Scan for the cell matching the given text and deliver its [x, y] coordinate at center. 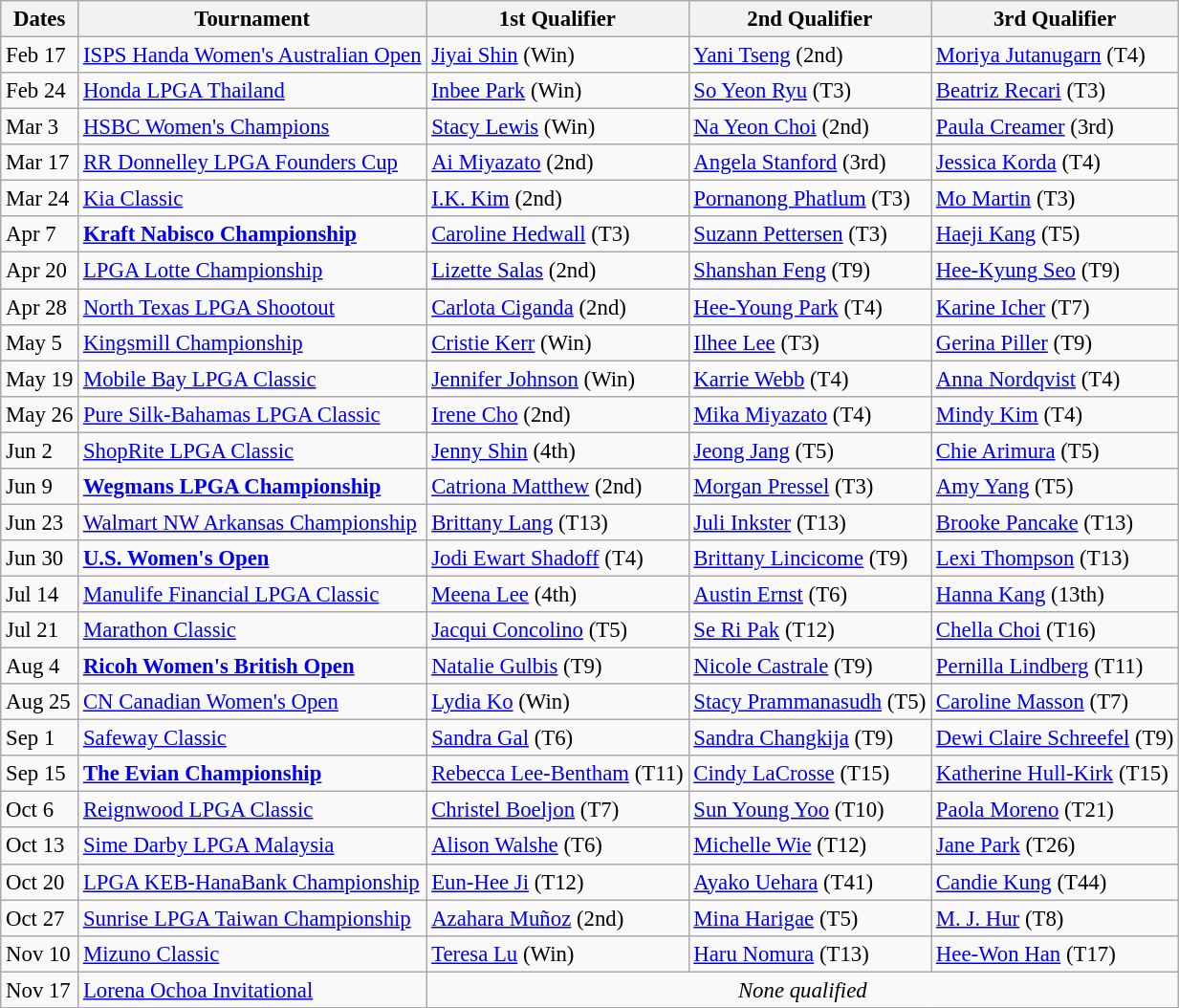
Mar 17 [40, 163]
Lorena Ochoa Invitational [252, 990]
Honda LPGA Thailand [252, 91]
Brooke Pancake (T13) [1056, 522]
Shanshan Feng (T9) [810, 271]
The Evian Championship [252, 774]
Hee-Won Han (T17) [1056, 953]
Sep 15 [40, 774]
Jennifer Johnson (Win) [557, 379]
Carlota Ciganda (2nd) [557, 307]
Lizette Salas (2nd) [557, 271]
Mika Miyazato (T4) [810, 414]
1st Qualifier [557, 19]
Feb 17 [40, 55]
Gerina Piller (T9) [1056, 342]
RR Donnelley LPGA Founders Cup [252, 163]
Azahara Muñoz (2nd) [557, 918]
Pure Silk-Bahamas LPGA Classic [252, 414]
Kraft Nabisco Championship [252, 234]
Mo Martin (T3) [1056, 199]
Dewi Claire Schreefel (T9) [1056, 738]
M. J. Hur (T8) [1056, 918]
Jodi Ewart Shadoff (T4) [557, 559]
Jiyai Shin (Win) [557, 55]
Caroline Hedwall (T3) [557, 234]
Wegmans LPGA Championship [252, 487]
Kia Classic [252, 199]
Mar 24 [40, 199]
Anna Nordqvist (T4) [1056, 379]
Meena Lee (4th) [557, 594]
Mina Harigae (T5) [810, 918]
Haeji Kang (T5) [1056, 234]
Paola Moreno (T21) [1056, 810]
ISPS Handa Women's Australian Open [252, 55]
Hanna Kang (13th) [1056, 594]
Nicole Castrale (T9) [810, 667]
Ricoh Women's British Open [252, 667]
Sunrise LPGA Taiwan Championship [252, 918]
LPGA KEB-HanaBank Championship [252, 882]
Jun 9 [40, 487]
Jessica Korda (T4) [1056, 163]
Oct 6 [40, 810]
Nov 17 [40, 990]
North Texas LPGA Shootout [252, 307]
Jacqui Concolino (T5) [557, 630]
Apr 20 [40, 271]
Jeong Jang (T5) [810, 450]
Sun Young Yoo (T10) [810, 810]
Oct 13 [40, 846]
Reignwood LPGA Classic [252, 810]
Chella Choi (T16) [1056, 630]
Ayako Uehara (T41) [810, 882]
Feb 24 [40, 91]
Brittany Lang (T13) [557, 522]
Tournament [252, 19]
Angela Stanford (3rd) [810, 163]
Mar 3 [40, 127]
Haru Nomura (T13) [810, 953]
May 5 [40, 342]
Manulife Financial LPGA Classic [252, 594]
Lydia Ko (Win) [557, 702]
None qualified [803, 990]
Michelle Wie (T12) [810, 846]
I.K. Kim (2nd) [557, 199]
Jenny Shin (4th) [557, 450]
Oct 20 [40, 882]
Mobile Bay LPGA Classic [252, 379]
Aug 25 [40, 702]
Hee-Young Park (T4) [810, 307]
Apr 7 [40, 234]
CN Canadian Women's Open [252, 702]
Dates [40, 19]
Stacy Lewis (Win) [557, 127]
Catriona Matthew (2nd) [557, 487]
2nd Qualifier [810, 19]
So Yeon Ryu (T3) [810, 91]
Lexi Thompson (T13) [1056, 559]
Jul 21 [40, 630]
Nov 10 [40, 953]
Morgan Pressel (T3) [810, 487]
Sandra Changkija (T9) [810, 738]
Ilhee Lee (T3) [810, 342]
Karrie Webb (T4) [810, 379]
May 26 [40, 414]
Sime Darby LPGA Malaysia [252, 846]
Cindy LaCrosse (T15) [810, 774]
Hee-Kyung Seo (T9) [1056, 271]
Natalie Gulbis (T9) [557, 667]
Karine Icher (T7) [1056, 307]
HSBC Women's Champions [252, 127]
Sandra Gal (T6) [557, 738]
Jun 30 [40, 559]
Oct 27 [40, 918]
Safeway Classic [252, 738]
Yani Tseng (2nd) [810, 55]
Jul 14 [40, 594]
LPGA Lotte Championship [252, 271]
Se Ri Pak (T12) [810, 630]
Beatriz Recari (T3) [1056, 91]
Austin Ernst (T6) [810, 594]
Eun-Hee Ji (T12) [557, 882]
Sep 1 [40, 738]
Stacy Prammanasudh (T5) [810, 702]
Apr 28 [40, 307]
Jun 23 [40, 522]
Mindy Kim (T4) [1056, 414]
Kingsmill Championship [252, 342]
Mizuno Classic [252, 953]
Moriya Jutanugarn (T4) [1056, 55]
Caroline Masson (T7) [1056, 702]
Walmart NW Arkansas Championship [252, 522]
Rebecca Lee-Bentham (T11) [557, 774]
Teresa Lu (Win) [557, 953]
Brittany Lincicome (T9) [810, 559]
Jane Park (T26) [1056, 846]
Aug 4 [40, 667]
3rd Qualifier [1056, 19]
ShopRite LPGA Classic [252, 450]
Cristie Kerr (Win) [557, 342]
Pornanong Phatlum (T3) [810, 199]
Candie Kung (T44) [1056, 882]
Pernilla Lindberg (T11) [1056, 667]
Christel Boeljon (T7) [557, 810]
Alison Walshe (T6) [557, 846]
Katherine Hull-Kirk (T15) [1056, 774]
Na Yeon Choi (2nd) [810, 127]
Chie Arimura (T5) [1056, 450]
Inbee Park (Win) [557, 91]
Suzann Pettersen (T3) [810, 234]
Juli Inkster (T13) [810, 522]
Paula Creamer (3rd) [1056, 127]
U.S. Women's Open [252, 559]
Jun 2 [40, 450]
Irene Cho (2nd) [557, 414]
Amy Yang (T5) [1056, 487]
May 19 [40, 379]
Ai Miyazato (2nd) [557, 163]
Marathon Classic [252, 630]
